Output the (x, y) coordinate of the center of the cell containing the given text.  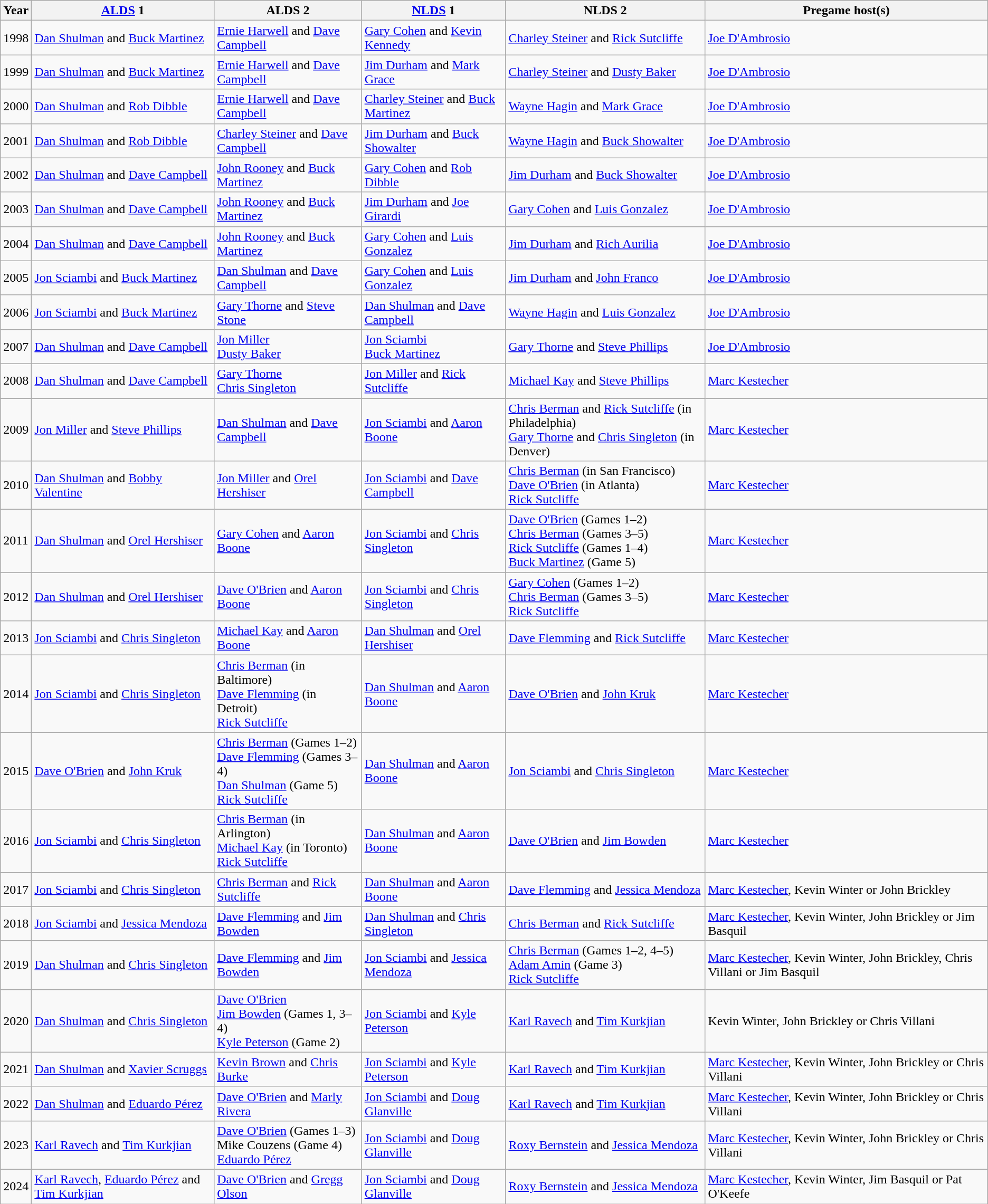
2003 (16, 209)
2017 (16, 890)
Kevin Winter, John Brickley or Chris Villani (847, 1020)
Marc Kestecher, Kevin Winter, Jim Basquil or Pat O'Keefe (847, 1186)
Chris Berman (in Baltimore)Dave Flemming (in Detroit)Rick Sutcliffe (288, 694)
Wayne Hagin and Luis Gonzalez (605, 312)
Jim Durham and John Franco (605, 278)
2023 (16, 1145)
2010 (16, 485)
ALDS 1 (123, 11)
1999 (16, 72)
2012 (16, 597)
2011 (16, 541)
2005 (16, 278)
Chris Berman (in San Francisco)Dave O'Brien (in Atlanta)Rick Sutcliffe (605, 485)
Jon Miller and Rick Sutcliffe (434, 381)
Jon Miller and Steve Phillips (123, 429)
2015 (16, 771)
Dave O'Brien and Aaron Boone (288, 597)
2006 (16, 312)
Jon Miller and Orel Hershiser (288, 485)
NLDS 1 (434, 11)
2019 (16, 965)
2001 (16, 140)
2018 (16, 923)
Dan Shulman and Xavier Scruggs (123, 1069)
Marc Kestecher, Kevin Winter or John Brickley (847, 890)
Dave O'Brien (Games 1–2)Chris Berman (Games 3–5)Rick Sutcliffe (Games 1–4)Buck Martinez (Game 5) (605, 541)
Chris Berman and Rick Sutcliffe (in Philadelphia)Gary Thorne and Chris Singleton (in Denver) (605, 429)
Gary Thorne and Steve Phillips (605, 346)
Marc Kestecher, Kevin Winter, John Brickley, Chris Villani or Jim Basquil (847, 965)
Chris Berman (Games 1–2, 4–5)Adam Amin (Game 3)Rick Sutcliffe (605, 965)
Dave Flemming and Rick Sutcliffe (605, 638)
2009 (16, 429)
Dan Shulman and Eduardo Pérez (123, 1104)
Jim Durham and Rich Aurilia (605, 244)
Michael Kay and Aaron Boone (288, 638)
Wayne Hagin and Mark Grace (605, 107)
Chris Berman (in Arlington)Michael Kay (in Toronto)Rick Sutcliffe (288, 841)
Gary Thorne and Steve Stone (288, 312)
Year (16, 11)
ALDS 2 (288, 11)
Pregame host(s) (847, 11)
Dave O'Brien and Marly Rivera (288, 1104)
Gary Cohen (Games 1–2)Chris Berman (Games 3–5)Rick Sutcliffe (605, 597)
2014 (16, 694)
2007 (16, 346)
Jon Sciambi and Aaron Boone (434, 429)
Gary Cohen and Rob Dibble (434, 175)
2002 (16, 175)
Karl Ravech, Eduardo Pérez and Tim Kurkjian (123, 1186)
Kevin Brown and Chris Burke (288, 1069)
Gary Cohen and Kevin Kennedy (434, 38)
Michael Kay and Steve Phillips (605, 381)
Marc Kestecher, Kevin Winter, John Brickley or Jim Basquil (847, 923)
2024 (16, 1186)
Dan Shulman and Bobby Valentine (123, 485)
Jim Durham and Mark Grace (434, 72)
Dave O'Brien and Gregg Olson (288, 1186)
Dave O'Brien (Games 1–3)Mike Couzens (Game 4)Eduardo Pérez (288, 1145)
Charley Steiner and Buck Martinez (434, 107)
Dave Flemming and Jessica Mendoza (605, 890)
2022 (16, 1104)
2013 (16, 638)
Jon MillerDusty Baker (288, 346)
Gary Cohen and Aaron Boone (288, 541)
2004 (16, 244)
Charley Steiner and Dave Campbell (288, 140)
Jim Durham and Joe Girardi (434, 209)
2000 (16, 107)
Jon Sciambi and Dave Campbell (434, 485)
Dave O'BrienJim Bowden (Games 1, 3–4)Kyle Peterson (Game 2) (288, 1020)
Jon SciambiBuck Martinez (434, 346)
2020 (16, 1020)
Gary ThorneChris Singleton (288, 381)
2008 (16, 381)
1998 (16, 38)
Chris Berman (Games 1–2)Dave Flemming (Games 3–4)Dan Shulman (Game 5)Rick Sutcliffe (288, 771)
Dave O'Brien and Jim Bowden (605, 841)
NLDS 2 (605, 11)
Wayne Hagin and Buck Showalter (605, 140)
Charley Steiner and Dusty Baker (605, 72)
2021 (16, 1069)
2016 (16, 841)
Charley Steiner and Rick Sutcliffe (605, 38)
